Return the (x, y) coordinate for the center point of the cell that contains the specified text.  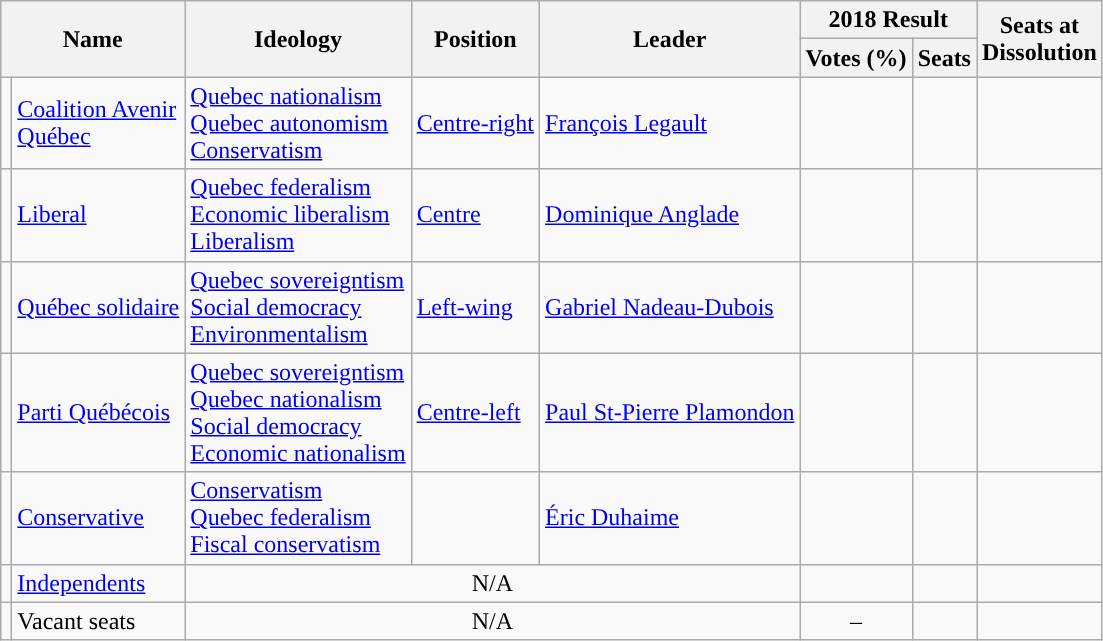
Seats atDissolution (1039, 39)
Seats (944, 58)
Leader (670, 39)
Quebec sovereigntismQuebec nationalismSocial democracyEconomic nationalism (298, 412)
Votes (%) (856, 58)
Independents (98, 583)
Gabriel Nadeau-Dubois (670, 307)
Paul St-Pierre Plamondon (670, 412)
Quebec sovereigntismSocial democracyEnvironmentalism (298, 307)
Québec solidaire (98, 307)
ConservatismQuebec federalismFiscal conservatism (298, 518)
Vacant seats (98, 621)
Parti Québécois (98, 412)
Name (93, 39)
Position (475, 39)
Left-wing (475, 307)
Centre (475, 215)
2018 Result (888, 20)
Liberal (98, 215)
Dominique Anglade (670, 215)
Conservative (98, 518)
Quebec federalismEconomic liberalismLiberalism (298, 215)
Centre-right (475, 123)
Centre-left (475, 412)
Coalition AvenirQuébec (98, 123)
Quebec nationalismQuebec autonomismConservatism (298, 123)
– (856, 621)
François Legault (670, 123)
Ideology (298, 39)
Éric Duhaime (670, 518)
